Output the [X, Y] coordinate of the center of the cell containing the given text.  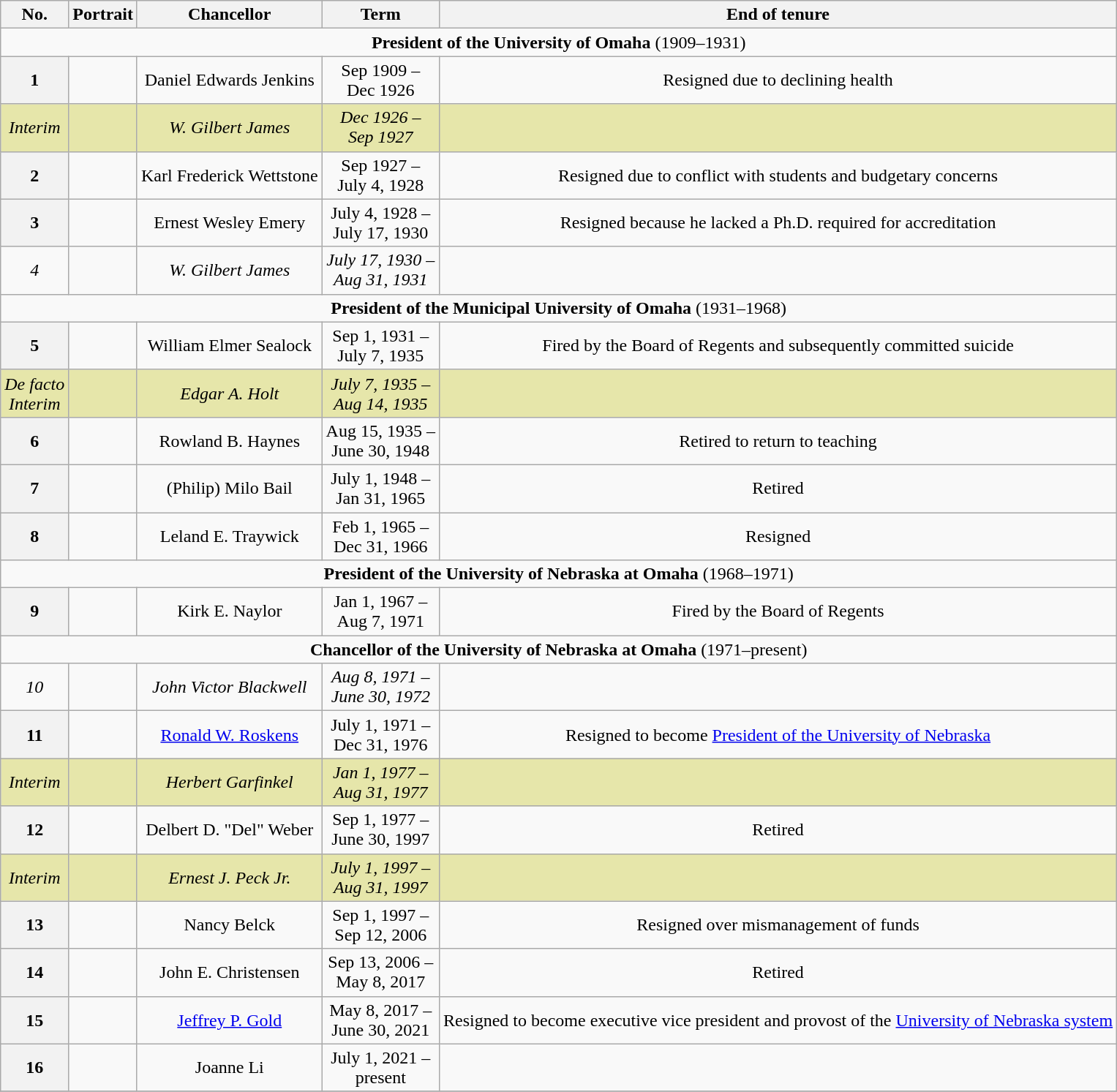
Resigned to become President of the University of Nebraska [778, 734]
12 [35, 829]
13 [35, 925]
10 [35, 688]
Herbert Garfinkel [230, 783]
William Elmer Sealock [230, 345]
July 7, 1935 –Aug 14, 1935 [380, 394]
Term [380, 15]
Resigned [778, 535]
9 [35, 611]
July 1, 2021 –present [380, 1068]
16 [35, 1068]
Jan 1, 1977 –Aug 31, 1977 [380, 783]
Chancellor of the University of Nebraska at Omaha (1971–present) [559, 649]
6 [35, 440]
Fired by the Board of Regents and subsequently committed suicide [778, 345]
July 1, 1997 –Aug 31, 1997 [380, 878]
July 1, 1948 –Jan 31, 1965 [380, 489]
1 [35, 80]
4 [35, 271]
Jeffrey P. Gold [230, 1020]
Resigned due to declining health [778, 80]
3 [35, 222]
July 1, 1971 –Dec 31, 1976 [380, 734]
Delbert D. "Del" Weber [230, 829]
May 8, 2017 –June 30, 2021 [380, 1020]
Fired by the Board of Regents [778, 611]
Nancy Belck [230, 925]
Kirk E. Naylor [230, 611]
De factoInterim [35, 394]
Jan 1, 1967 –Aug 7, 1971 [380, 611]
Ernest Wesley Emery [230, 222]
Resigned due to conflict with students and budgetary concerns [778, 176]
Dec 1926 –Sep 1927 [380, 127]
July 17, 1930 –Aug 31, 1931 [380, 271]
Ronald W. Roskens [230, 734]
Resigned to become executive vice president and provost of the University of Nebraska system [778, 1020]
End of tenure [778, 15]
2 [35, 176]
Resigned over mismanagement of funds [778, 925]
Rowland B. Haynes [230, 440]
Sep 13, 2006 –May 8, 2017 [380, 973]
Sep 1, 1977 –June 30, 1997 [380, 829]
Sep 1, 1931 –July 7, 1935 [380, 345]
July 4, 1928 –July 17, 1930 [380, 222]
President of the University of Omaha (1909–1931) [559, 42]
14 [35, 973]
Sep 1909 –Dec 1926 [380, 80]
Sep 1927 –July 4, 1928 [380, 176]
Resigned because he lacked a Ph.D. required for accreditation [778, 222]
President of the Municipal University of Omaha (1931–1968) [559, 308]
Sep 1, 1997 –Sep 12, 2006 [380, 925]
(Philip) Milo Bail [230, 489]
John E. Christensen [230, 973]
Portrait [103, 15]
Edgar A. Holt [230, 394]
Chancellor [230, 15]
5 [35, 345]
11 [35, 734]
8 [35, 535]
Retired to return to teaching [778, 440]
Leland E. Traywick [230, 535]
Aug 15, 1935 –June 30, 1948 [380, 440]
Karl Frederick Wettstone [230, 176]
15 [35, 1020]
No. [35, 15]
Ernest J. Peck Jr. [230, 878]
Joanne Li [230, 1068]
Aug 8, 1971 –June 30, 1972 [380, 688]
President of the University of Nebraska at Omaha (1968–1971) [559, 574]
Feb 1, 1965 –Dec 31, 1966 [380, 535]
7 [35, 489]
Daniel Edwards Jenkins [230, 80]
John Victor Blackwell [230, 688]
